Locate the cell with the specified text and output its [x, y] center coordinate. 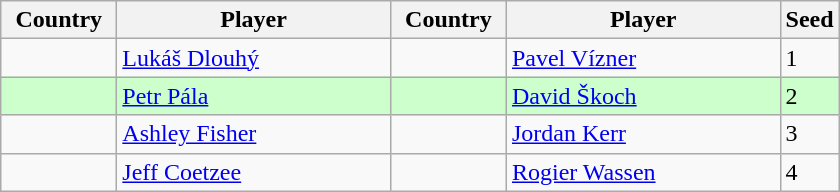
David Škoch [643, 96]
Jeff Coetzee [254, 172]
1 [810, 58]
Ashley Fisher [254, 134]
2 [810, 96]
4 [810, 172]
Petr Pála [254, 96]
Pavel Vízner [643, 58]
Rogier Wassen [643, 172]
3 [810, 134]
Lukáš Dlouhý [254, 58]
Seed [810, 20]
Jordan Kerr [643, 134]
